For the text-containing cell, return its midpoint in (x, y) coordinate format. 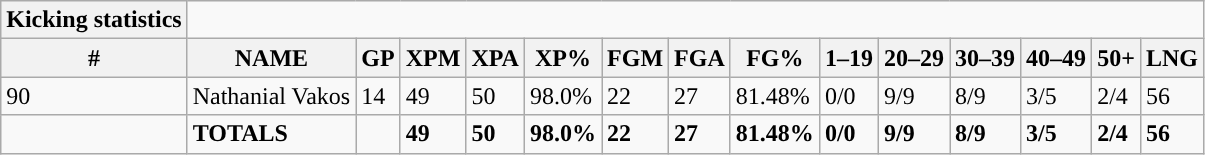
# (94, 58)
20–29 (914, 58)
GP (378, 58)
FGA (700, 58)
TOTALS (272, 134)
50+ (1116, 58)
Nathanial Vakos (272, 96)
FG% (774, 58)
90 (94, 96)
Kicking statistics (94, 20)
40–49 (1056, 58)
LNG (1172, 58)
30–39 (986, 58)
XP% (562, 58)
1–19 (848, 58)
XPA (496, 58)
14 (378, 96)
FGM (636, 58)
NAME (272, 58)
XPM (433, 58)
